Provide the (X, Y) coordinate of the cell's center where the given text is located.  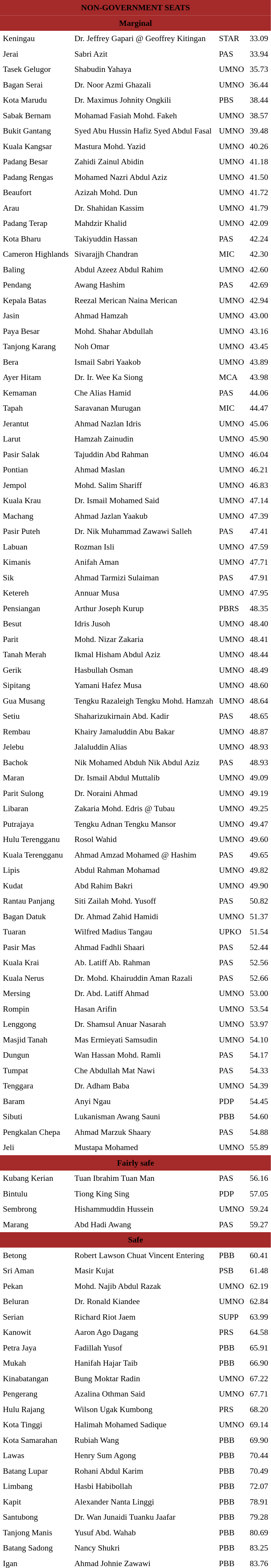
Tasek Gelugor (36, 69)
NON-GOVERNMENT SEATS (135, 8)
Setiu (36, 716)
Pengerang (36, 1394)
Wilson Ugak Kumbong (144, 1409)
Dr. Ir. Wee Ka Siong (144, 377)
Tenggara (36, 1086)
Ahmad Marzuk Shaary (144, 1132)
Mastura Mohd. Yazid (144, 146)
Che Alias Hamid (144, 392)
Abdul Azeez Abdul Rahim (144, 269)
Kimanis (36, 562)
Sik (36, 577)
Che Abdullah Mat Nawi (144, 1070)
Kanowit (36, 1332)
Batang Sadong (36, 1548)
Tapah (36, 408)
Sabri Azit (144, 54)
PBRS (232, 608)
Rubiah Wang (144, 1440)
Kapit (36, 1501)
Nancy Shukri (144, 1548)
Jalaluddin Alias (144, 747)
UPKO (232, 932)
Halimah Mohamed Sadique (144, 1425)
Pasir Puteh (36, 531)
Kudat (36, 885)
Ayer Hitam (36, 377)
Kubang Kerian (36, 1178)
Paya Besar (36, 331)
MCA (232, 377)
Ab. Latiff Ab. Rahman (144, 963)
Lipis (36, 870)
Mersing (36, 993)
Rembau (36, 731)
Rosol Wahid (144, 839)
Santubong (36, 1517)
Lawas (36, 1455)
Aaron Ago Dagang (144, 1332)
Zahidi Zainul Abidin (144, 162)
Mohamad Fasiah Mohd. Fakeh (144, 115)
Sipitang (36, 685)
Hasbi Habibollah (144, 1486)
Tanjong Manis (36, 1532)
Dr. Maximus Johnity Ongkili (144, 100)
Abdul Rahman Mohamad (144, 870)
Jelebu (36, 747)
Jeli (36, 1147)
Rohani Abdul Karim (144, 1471)
Kuala Krai (36, 963)
Machang (36, 516)
Jempol (36, 485)
Tumpat (36, 1070)
Syed Abu Hussin Hafiz Syed Abdul Fasal (144, 131)
Marginal (135, 23)
Dr. Ismail Abdul Muttalib (144, 778)
Libaran (36, 809)
Rozman Isli (144, 546)
Larut (36, 439)
Jerai (36, 54)
Gerik (36, 670)
Baram (36, 1101)
Abd Rahim Bakri (144, 885)
Bukit Gantang (36, 131)
Ahmad Nazlan Idris (144, 423)
Tiong King Sing (144, 1193)
Jasin (36, 316)
Padang Terap (36, 223)
Bachok (36, 762)
Ismail Sabri Yaakob (144, 362)
Fairly safe (135, 1163)
Fadillah Yusof (144, 1347)
Annuar Musa (144, 593)
Dr. Noraini Ahmad (144, 793)
Pontian (36, 470)
Beaufort (36, 192)
Tengku Adnan Tengku Mansor (144, 824)
Arthur Joseph Kurup (144, 608)
Azizah Mohd. Dun (144, 192)
Bera (36, 362)
Zakaria Mohd. Edris @ Tubau (144, 809)
Kuala Nerus (36, 978)
Dr. Adham Baba (144, 1086)
Alexander Nanta Linggi (144, 1501)
Tuan Ibrahim Tuan Man (144, 1178)
Dr. Jeffrey Gapari @ Geoffrey Kitingan (144, 38)
Pasir Salak (36, 454)
Ahmad Tarmizi Sulaiman (144, 577)
Padang Besar (36, 162)
Baling (36, 269)
Kuala Kangsar (36, 146)
Pasir Mas (36, 947)
Dr. Noor Azmi Ghazali (144, 84)
Kota Bharu (36, 238)
Takiyuddin Hassan (144, 238)
Dungun (36, 1055)
Ahmad Fadhli Shaari (144, 947)
Parit (36, 639)
Parit Sulong (36, 793)
Masjid Tanah (36, 1039)
Ikmal Hisham Abdul Aziz (144, 655)
Dr. Ronald Kiandee (144, 1301)
Beluran (36, 1301)
Dr. Ismail Mohamed Said (144, 500)
Henry Sum Agong (144, 1455)
Pengkalan Chepa (36, 1132)
Saravanan Murugan (144, 408)
Labuan (36, 546)
Jerantut (36, 423)
Petra Jaya (36, 1347)
Mas Ermieyati Samsudin (144, 1039)
Pensiangan (36, 608)
PBS (232, 100)
Ahmad Jazlan Yaakub (144, 516)
Marang (36, 1224)
Pekan (36, 1286)
Noh Omar (144, 346)
Tanjong Karang (36, 346)
Masir Kujat (144, 1271)
Richard Riot Jaem (144, 1317)
Wan Hassan Mohd. Ramli (144, 1055)
Tuaran (36, 932)
Lukanisman Awang Sauni (144, 1117)
Tajuddin Abd Rahman (144, 454)
Dr. Abd. Latiff Ahmad (144, 993)
Bung Moktar Radin (144, 1378)
Mohd. Najib Abdul Razak (144, 1286)
Sibuti (36, 1117)
Hulu Terengganu (36, 839)
Mohd. Shahar Abdullah (144, 331)
Pendang (36, 285)
Idris Jusoh (144, 624)
Dr. Ahmad Zahid Hamidi (144, 916)
Hasbullah Osman (144, 670)
Rantau Panjang (36, 901)
Bintulu (36, 1193)
Keningau (36, 38)
Dr. Mohd. Khairuddin Aman Razali (144, 978)
Sri Aman (36, 1271)
SUPP (232, 1317)
Mohamed Nazri Abdul Aziz (144, 177)
Yamani Hafez Musa (144, 685)
STAR (232, 38)
Robert Lawson Chuat Vincent Entering (144, 1255)
Kinabatangan (36, 1378)
Bagan Datuk (36, 916)
Siti Zailah Mohd. Yusoff (144, 901)
Rompin (36, 1009)
Hamzah Zainudin (144, 439)
Kota Samarahan (36, 1440)
Kemaman (36, 392)
Limbang (36, 1486)
Maran (36, 778)
Hulu Rajang (36, 1409)
Dr. Nik Muhammad Zawawi Salleh (144, 531)
PSB (232, 1271)
Reezal Merican Naina Merican (144, 300)
Ahmad Amzad Mohamed @ Hashim (144, 855)
Ahmad Maslan (144, 470)
Arau (36, 208)
Sivarajjh Chandran (144, 254)
Gua Musang (36, 701)
Kepala Batas (36, 300)
Mustapa Mohamed (144, 1147)
Nik Mohamed Abduh Nik Abdul Aziz (144, 762)
Yusuf Abd. Wahab (144, 1532)
Dr. Wan Junaidi Tuanku Jaafar (144, 1517)
Serian (36, 1317)
Safe (135, 1240)
Mahdzir Khalid (144, 223)
Betong (36, 1255)
Lenggong (36, 1024)
Padang Rengas (36, 177)
Tengku Razaleigh Tengku Mohd. Hamzah (144, 701)
Shabudin Yahaya (144, 69)
Mukah (36, 1363)
Shaharizukirnain Abd. Kadir (144, 716)
Kota Marudu (36, 100)
Kota Tinggi (36, 1425)
Dr. Shahidan Kassim (144, 208)
Hanifah Hajar Taib (144, 1363)
Anifah Aman (144, 562)
Mohd. Salim Shariff (144, 485)
Kuala Terengganu (36, 855)
Khairy Jamaluddin Abu Bakar (144, 731)
Putrajaya (36, 824)
Anyi Ngau (144, 1101)
Besut (36, 624)
Mohd. Nizar Zakaria (144, 639)
Dr. Shamsul Anuar Nasarah (144, 1024)
Hasan Arifin (144, 1009)
Tanah Merah (36, 655)
Azalina Othman Said (144, 1394)
Sembrong (36, 1209)
Bagan Serai (36, 84)
Cameron Highlands (36, 254)
Abd Hadi Awang (144, 1224)
Kuala Krau (36, 500)
Sabak Bernam (36, 115)
Ketereh (36, 593)
Ahmad Hamzah (144, 316)
Batang Lupar (36, 1471)
Awang Hashim (144, 285)
Hishammuddin Hussein (144, 1209)
Wilfred Madius Tangau (144, 932)
